Scan for the cell matching the given text and deliver its (X, Y) coordinate at center. 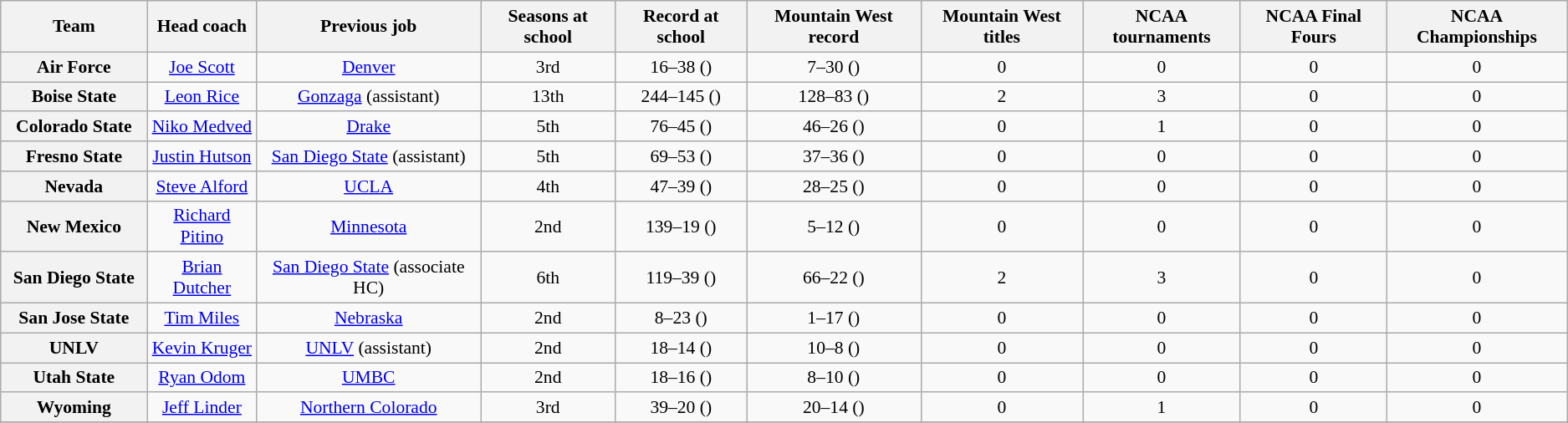
66–22 () (835, 278)
46–26 () (835, 127)
NCAA Championships (1477, 27)
4th (549, 186)
28–25 () (835, 186)
Richard Pitino (202, 226)
Leon Rice (202, 97)
Minnesota (369, 226)
18–16 () (681, 378)
NCAA tournaments (1162, 27)
Jeff Linder (202, 408)
16–38 () (681, 67)
UCLA (369, 186)
San Diego State (74, 278)
NCAA Final Fours (1313, 27)
San Diego State (associate HC) (369, 278)
Mountain West titles (1002, 27)
Record at school (681, 27)
10–8 () (835, 348)
Denver (369, 67)
76–45 () (681, 127)
Kevin Kruger (202, 348)
18–14 () (681, 348)
Ryan Odom (202, 378)
Fresno State (74, 156)
37–36 () (835, 156)
Nebraska (369, 319)
Nevada (74, 186)
Brian Dutcher (202, 278)
Northern Colorado (369, 408)
39–20 () (681, 408)
Boise State (74, 97)
119–39 () (681, 278)
San Diego State (assistant) (369, 156)
Tim Miles (202, 319)
128–83 () (835, 97)
Joe Scott (202, 67)
Colorado State (74, 127)
Justin Hutson (202, 156)
Seasons at school (549, 27)
Steve Alford (202, 186)
New Mexico (74, 226)
5–12 () (835, 226)
6th (549, 278)
UNLV (assistant) (369, 348)
Air Force (74, 67)
Team (74, 27)
Mountain West record (835, 27)
Gonzaga (assistant) (369, 97)
Previous job (369, 27)
Utah State (74, 378)
139–19 () (681, 226)
1–17 () (835, 319)
UNLV (74, 348)
8–10 () (835, 378)
20–14 () (835, 408)
8–23 () (681, 319)
Niko Medved (202, 127)
Drake (369, 127)
13th (549, 97)
244–145 () (681, 97)
7–30 () (835, 67)
San Jose State (74, 319)
Wyoming (74, 408)
UMBC (369, 378)
47–39 () (681, 186)
Head coach (202, 27)
69–53 () (681, 156)
